Determine the [X, Y] coordinate at the center of the cell enclosing the given text.  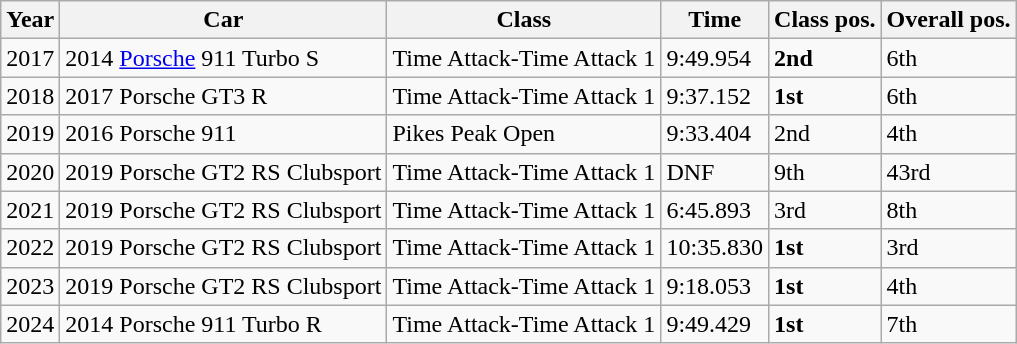
2017 Porsche GT3 R [224, 96]
Time [715, 20]
9:49.954 [715, 58]
9th [825, 172]
2019 [30, 134]
43rd [948, 172]
Pikes Peak Open [524, 134]
Year [30, 20]
6:45.893 [715, 210]
9:49.429 [715, 324]
Class [524, 20]
2024 [30, 324]
2014 Porsche 911 Turbo S [224, 58]
2018 [30, 96]
2014 Porsche 911 Turbo R [224, 324]
9:33.404 [715, 134]
8th [948, 210]
2021 [30, 210]
2022 [30, 248]
2020 [30, 172]
Car [224, 20]
DNF [715, 172]
9:18.053 [715, 286]
7th [948, 324]
10:35.830 [715, 248]
2017 [30, 58]
Overall pos. [948, 20]
9:37.152 [715, 96]
Class pos. [825, 20]
2023 [30, 286]
2016 Porsche 911 [224, 134]
